Scan for the cell matching the given text and deliver its (x, y) coordinate at center. 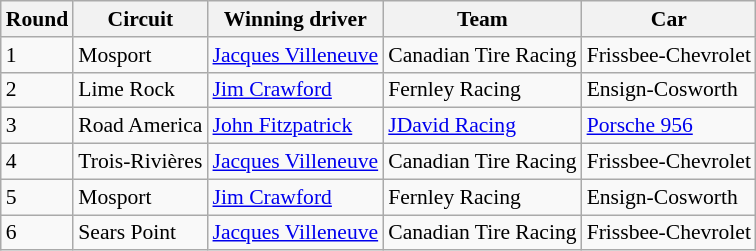
5 (38, 197)
Team (482, 19)
Round (38, 19)
2 (38, 90)
Road America (140, 126)
3 (38, 126)
JDavid Racing (482, 126)
Sears Point (140, 233)
Car (669, 19)
1 (38, 55)
6 (38, 233)
Porsche 956 (669, 126)
Lime Rock (140, 90)
Trois-Rivières (140, 162)
Winning driver (295, 19)
John Fitzpatrick (295, 126)
Circuit (140, 19)
4 (38, 162)
